Extract the (X, Y) coordinate from the center of the cell holding the provided text.  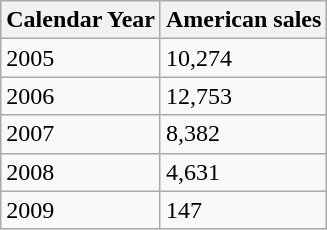
Calendar Year (81, 20)
2006 (81, 96)
147 (243, 210)
2005 (81, 58)
10,274 (243, 58)
2007 (81, 134)
American sales (243, 20)
4,631 (243, 172)
2008 (81, 172)
12,753 (243, 96)
2009 (81, 210)
8,382 (243, 134)
